Search for the cell housing the specified text and yield its [X, Y] center coordinate. 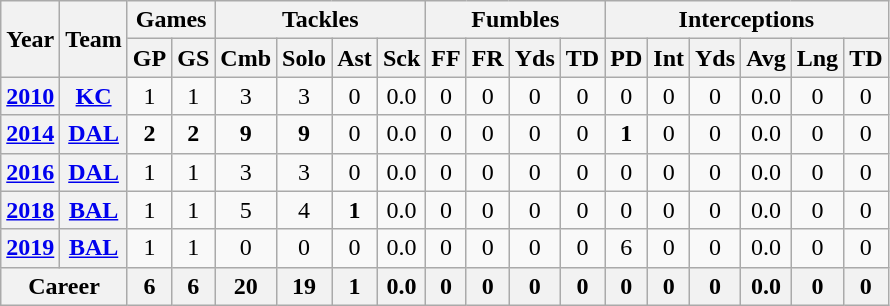
Interceptions [746, 20]
FF [446, 58]
Tackles [320, 20]
Solo [304, 58]
GS [194, 58]
Fumbles [516, 20]
2014 [30, 134]
2010 [30, 96]
Ast [355, 58]
20 [246, 286]
Games [170, 20]
FR [488, 58]
2018 [30, 210]
19 [304, 286]
Team [94, 39]
Career [64, 286]
5 [246, 210]
2019 [30, 248]
Sck [401, 58]
Int [669, 58]
Cmb [246, 58]
GP [149, 58]
Lng [817, 58]
KC [94, 96]
PD [626, 58]
Avg [766, 58]
Year [30, 39]
2016 [30, 172]
4 [304, 210]
